Output the [x, y] coordinate of the center of the cell containing the given text.  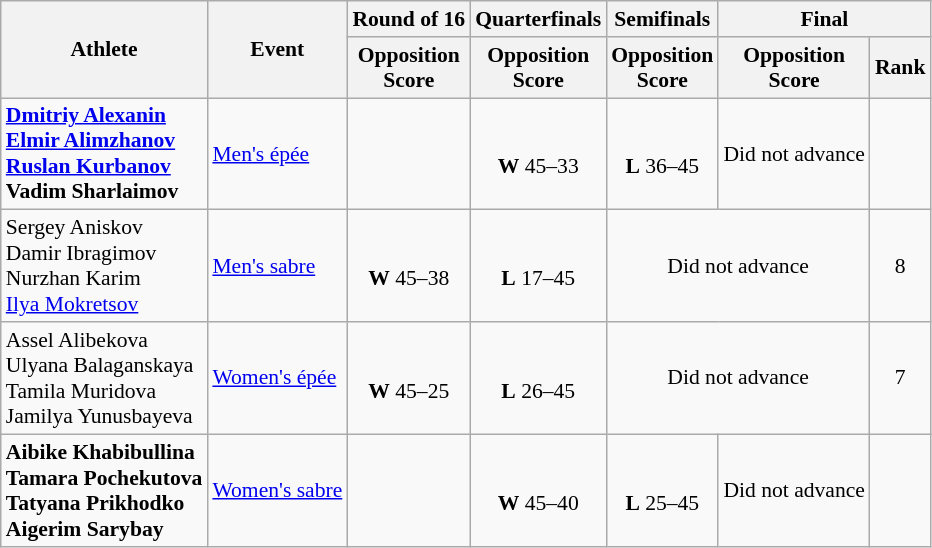
Aibike KhabibullinaTamara PochekutovaTatyana PrikhodkoAigerim Sarybay [104, 490]
Athlete [104, 50]
Quarterfinals [538, 19]
Round of 16 [408, 19]
Men's épée [277, 154]
Women's sabre [277, 490]
L 17–45 [538, 266]
W 45–38 [408, 266]
L 25–45 [662, 490]
W 45–33 [538, 154]
Semifinals [662, 19]
7 [900, 378]
L 26–45 [538, 378]
Final [824, 19]
Event [277, 50]
Sergey AniskovDamir IbragimovNurzhan KarimIlya Mokretsov [104, 266]
Assel AlibekovaUlyana BalaganskayaTamila MuridovaJamilya Yunusbayeva [104, 378]
Rank [900, 68]
Dmitriy AlexaninElmir AlimzhanovRuslan KurbanovVadim Sharlaimov [104, 154]
8 [900, 266]
Women's épée [277, 378]
L 36–45 [662, 154]
W 45–40 [538, 490]
W 45–25 [408, 378]
Men's sabre [277, 266]
